Extract the (x, y) coordinate from the center of the cell holding the provided text.  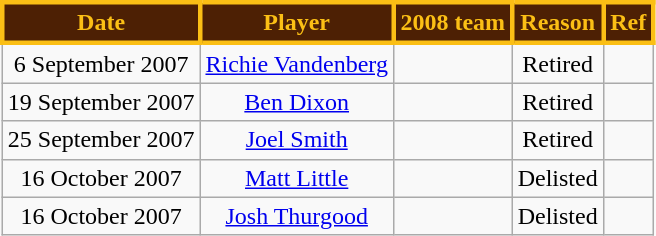
19 September 2007 (101, 102)
Reason (558, 22)
Player (296, 22)
25 September 2007 (101, 140)
Ben Dixon (296, 102)
Richie Vandenberg (296, 63)
Matt Little (296, 178)
Ref (628, 22)
6 September 2007 (101, 63)
Date (101, 22)
Joel Smith (296, 140)
Josh Thurgood (296, 216)
2008 team (452, 22)
